Find where the given text appears and provide that cell's center as (x, y) coordinate. 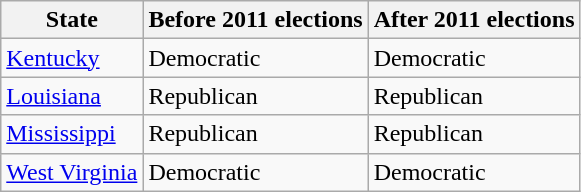
State (72, 20)
Kentucky (72, 58)
Louisiana (72, 96)
Mississippi (72, 134)
West Virginia (72, 172)
Before 2011 elections (256, 20)
After 2011 elections (474, 20)
